Identify which cell holds the provided text, then report its (X, Y) central coordinate. 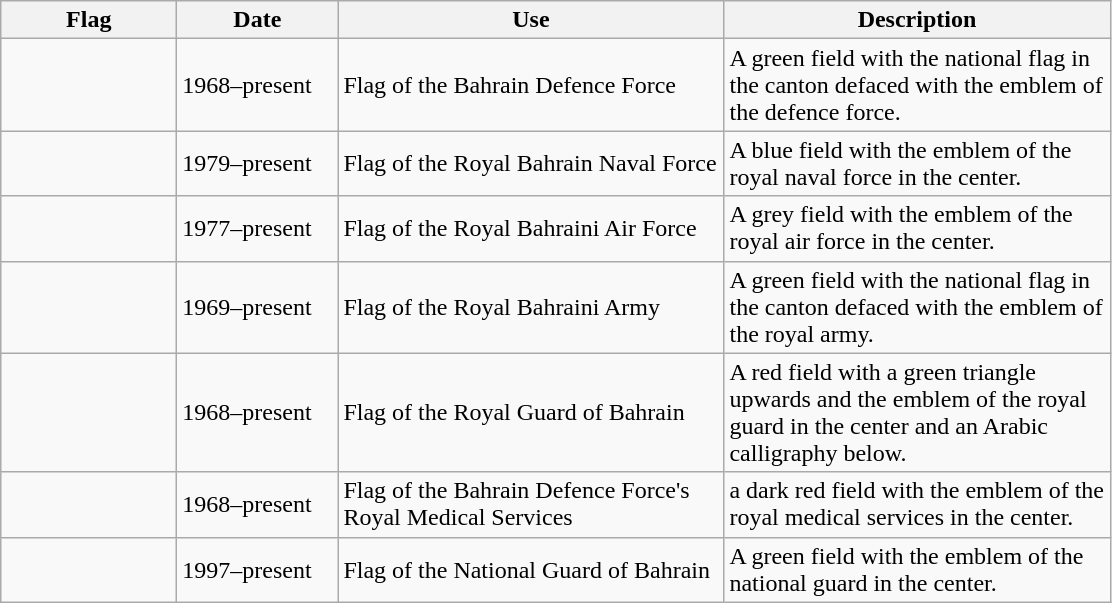
Date (258, 20)
Flag of the Bahrain Defence Force (531, 85)
Use (531, 20)
Flag (89, 20)
Flag of the Royal Bahrain Naval Force (531, 164)
1969–present (258, 307)
A green field with the emblem of the national guard in the center. (917, 570)
Description (917, 20)
a dark red field with the emblem of the royal medical services in the center. (917, 504)
Flag of the Royal Bahraini Air Force (531, 228)
A grey field with the emblem of the royal air force in the center. (917, 228)
A blue field with the emblem of the royal naval force in the center. (917, 164)
1997–present (258, 570)
A red field with a green triangle upwards and the emblem of the royal guard in the center and an Arabic calligraphy below. (917, 412)
1977–present (258, 228)
Flag of the Royal Guard of Bahrain (531, 412)
A green field with the national flag in the canton defaced with the emblem of the defence force. (917, 85)
Flag of the Bahrain Defence Force's Royal Medical Services (531, 504)
Flag of the Royal Bahraini Army (531, 307)
1979–present (258, 164)
Flag of the National Guard of Bahrain (531, 570)
A green field with the national flag in the canton defaced with the emblem of the royal army. (917, 307)
